Locate the cell with the specified text and output its (X, Y) center coordinate. 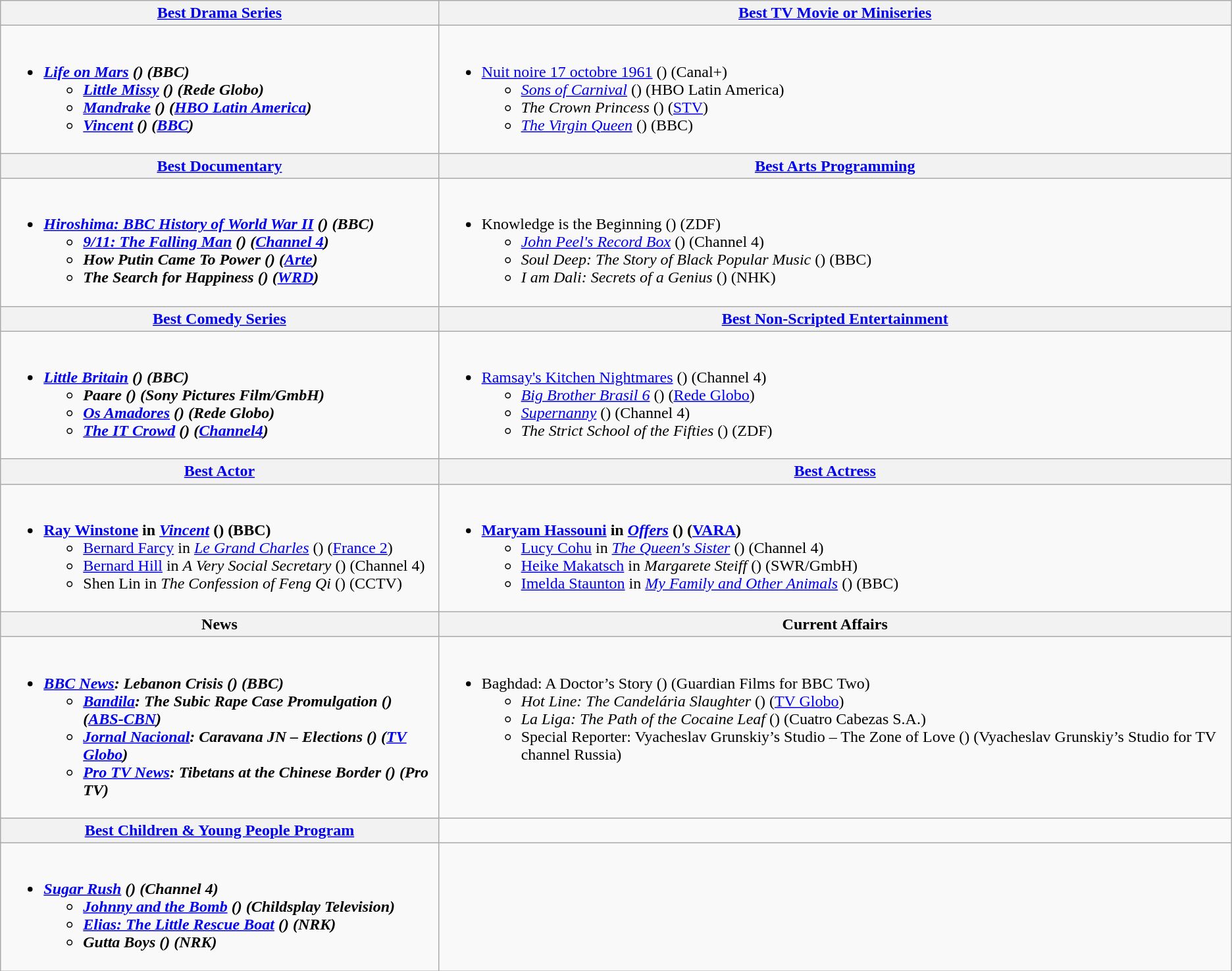
Best Arts Programming (834, 166)
Best Children & Young People Program (220, 830)
News (220, 624)
Nuit noire 17 octobre 1961 () (Canal+)Sons of Carnival () (HBO Latin America)The Crown Princess () (STV)The Virgin Queen () (BBC) (834, 90)
Ramsay's Kitchen Nightmares () (Channel 4)Big Brother Brasil 6 () (Rede Globo)Supernanny () (Channel 4)The Strict School of the Fifties () (ZDF) (834, 395)
Best Drama Series (220, 13)
Life on Mars () (BBC)Little Missy () (Rede Globo)Mandrake () (HBO Latin America)Vincent () (BBC) (220, 90)
Current Affairs (834, 624)
Hiroshima: BBC History of World War II () (BBC)9/11: The Falling Man () (Channel 4)How Putin Came To Power () (Arte)The Search for Happiness () (WRD) (220, 242)
Little Britain () (BBC)Paare () (Sony Pictures Film/GmbH)Os Amadores () (Rede Globo)The IT Crowd () (Channel4) (220, 395)
Best Actress (834, 471)
Best Actor (220, 471)
Sugar Rush () (Channel 4)Johnny and the Bomb () (Childsplay Television)Elias: The Little Rescue Boat () (NRK)Gutta Boys () (NRK) (220, 906)
Best Comedy Series (220, 319)
Best TV Movie or Miniseries (834, 13)
Best Documentary (220, 166)
Best Non-Scripted Entertainment (834, 319)
